For the text-containing cell, return its midpoint in [X, Y] coordinate format. 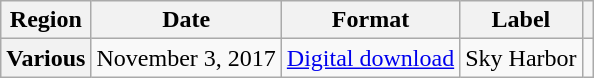
Sky Harbor [521, 58]
Various [46, 58]
Date [186, 20]
Region [46, 20]
Digital download [370, 58]
November 3, 2017 [186, 58]
Label [521, 20]
Format [370, 20]
